For the text-containing cell, return its midpoint in [X, Y] coordinate format. 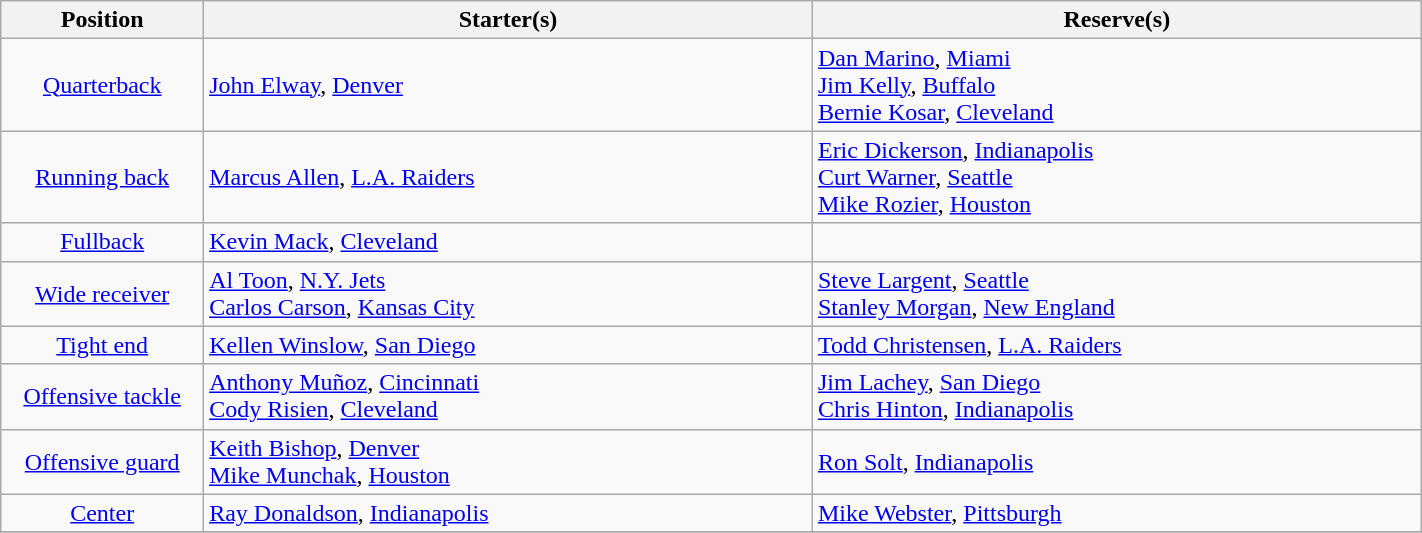
Dan Marino, Miami Jim Kelly, Buffalo Bernie Kosar, Cleveland [1116, 85]
Anthony Muñoz, Cincinnati Cody Risien, Cleveland [508, 396]
Keith Bishop, Denver Mike Munchak, Houston [508, 462]
Running back [102, 177]
Kevin Mack, Cleveland [508, 242]
Steve Largent, Seattle Stanley Morgan, New England [1116, 294]
Tight end [102, 345]
John Elway, Denver [508, 85]
Position [102, 20]
Jim Lachey, San Diego Chris Hinton, Indianapolis [1116, 396]
Al Toon, N.Y. Jets Carlos Carson, Kansas City [508, 294]
Ron Solt, Indianapolis [1116, 462]
Todd Christensen, L.A. Raiders [1116, 345]
Fullback [102, 242]
Marcus Allen, L.A. Raiders [508, 177]
Ray Donaldson, Indianapolis [508, 513]
Eric Dickerson, Indianapolis Curt Warner, Seattle Mike Rozier, Houston [1116, 177]
Reserve(s) [1116, 20]
Offensive tackle [102, 396]
Wide receiver [102, 294]
Center [102, 513]
Mike Webster, Pittsburgh [1116, 513]
Kellen Winslow, San Diego [508, 345]
Starter(s) [508, 20]
Offensive guard [102, 462]
Quarterback [102, 85]
